Extract the (X, Y) coordinate from the center of the cell holding the provided text.  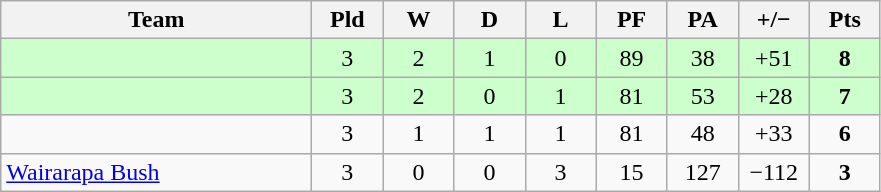
+28 (774, 96)
Pld (348, 20)
38 (702, 58)
W (418, 20)
6 (844, 134)
7 (844, 96)
+33 (774, 134)
127 (702, 172)
53 (702, 96)
PA (702, 20)
+/− (774, 20)
Pts (844, 20)
Wairarapa Bush (156, 172)
8 (844, 58)
48 (702, 134)
L (560, 20)
−112 (774, 172)
+51 (774, 58)
Team (156, 20)
89 (632, 58)
D (490, 20)
15 (632, 172)
PF (632, 20)
